From the cell containing the given text, extract its center point as (X, Y) coordinate. 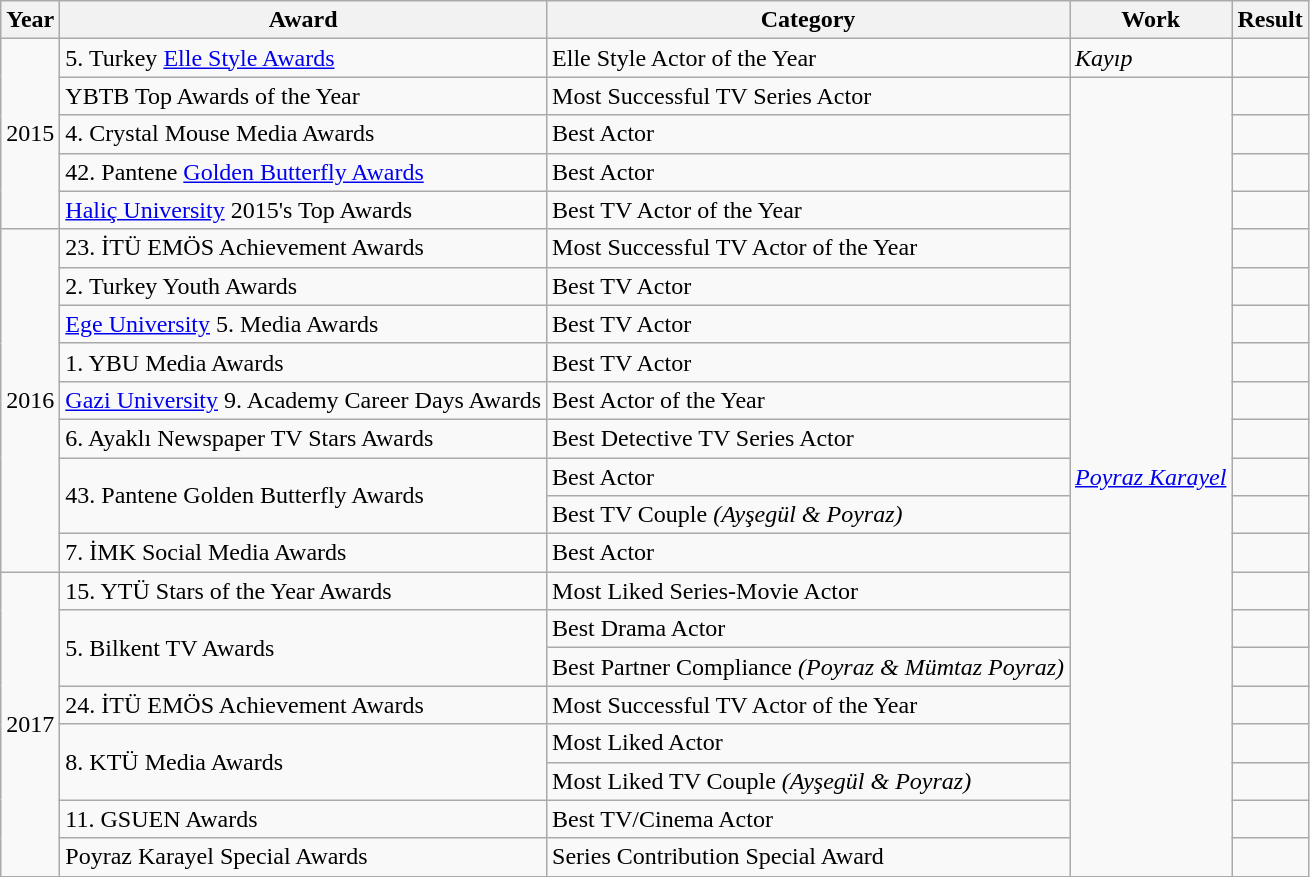
Best TV Couple (Ayşegül & Poyraz) (808, 515)
Series Contribution Special Award (808, 857)
Elle Style Actor of the Year (808, 58)
Gazi University 9. Academy Career Days Awards (304, 400)
6. Ayaklı Newspaper TV Stars Awards (304, 438)
Best Partner Compliance (Poyraz & Mümtaz Poyraz) (808, 667)
Most Liked Actor (808, 743)
Best Detective TV Series Actor (808, 438)
4. Crystal Mouse Media Awards (304, 134)
Work (1151, 20)
Poyraz Karayel (1151, 476)
Year (30, 20)
Award (304, 20)
43. Pantene Golden Butterfly Awards (304, 496)
Kayıp (1151, 58)
24. İTÜ EMÖS Achievement Awards (304, 705)
11. GSUEN Awards (304, 819)
5. Bilkent TV Awards (304, 648)
Most Successful TV Series Actor (808, 96)
7. İMK Social Media Awards (304, 553)
8. KTÜ Media Awards (304, 762)
2016 (30, 400)
2017 (30, 724)
Best TV/Cinema Actor (808, 819)
Best TV Actor of the Year (808, 210)
Best Drama Actor (808, 629)
Best Actor of the Year (808, 400)
Haliç University 2015's Top Awards (304, 210)
42. Pantene Golden Butterfly Awards (304, 172)
Poyraz Karayel Special Awards (304, 857)
Most Liked Series-Movie Actor (808, 591)
Category (808, 20)
Most Liked TV Couple (Ayşegül & Poyraz) (808, 781)
2. Turkey Youth Awards (304, 286)
Result (1270, 20)
2015 (30, 134)
YBTB Top Awards of the Year (304, 96)
Ege University 5. Media Awards (304, 324)
15. YTÜ Stars of the Year Awards (304, 591)
1. YBU Media Awards (304, 362)
23. İTÜ EMÖS Achievement Awards (304, 248)
5. Turkey Elle Style Awards (304, 58)
